Scan for the cell matching the given text and deliver its [X, Y] coordinate at center. 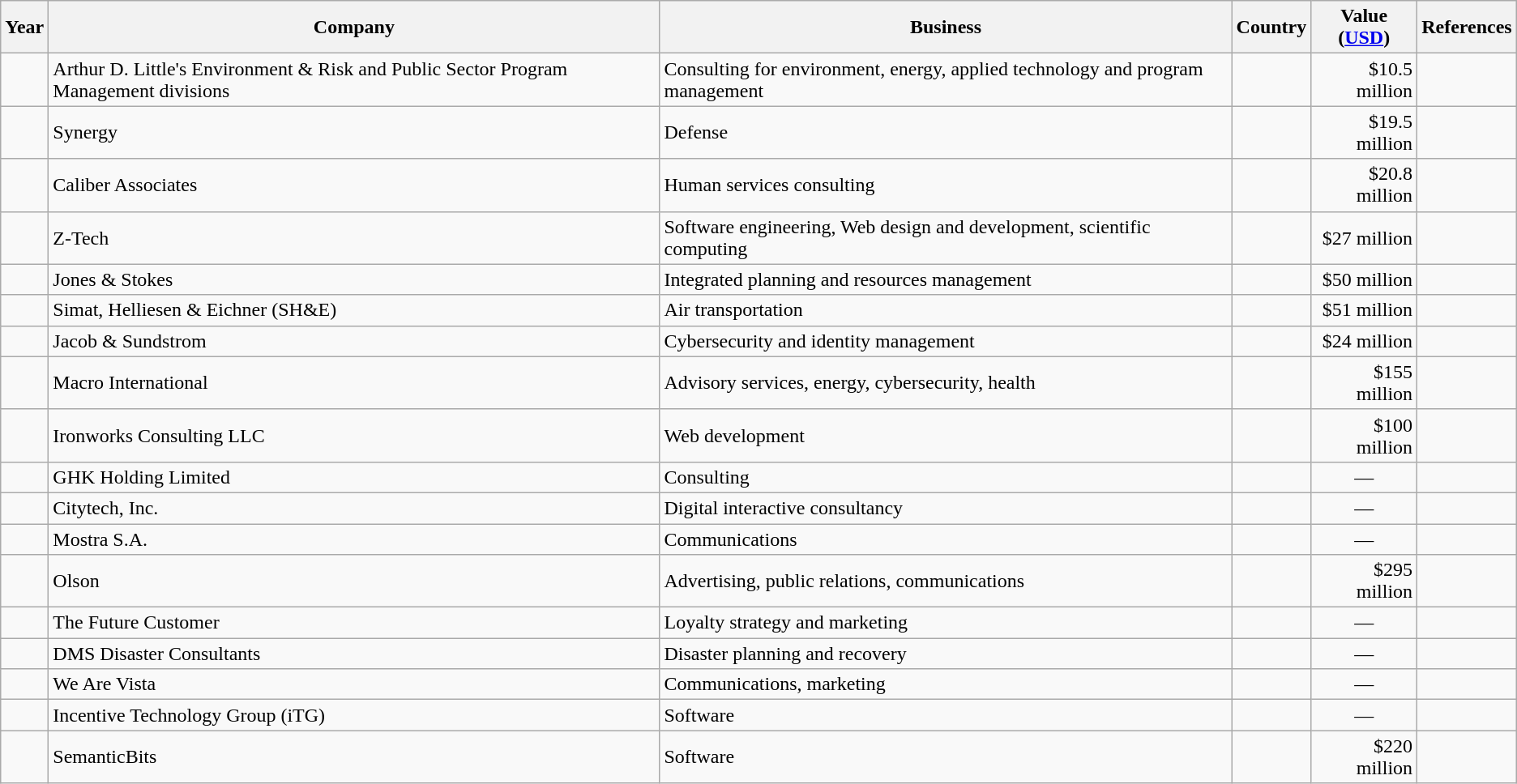
Human services consulting [946, 185]
DMS Disaster Consultants [354, 654]
$100 million [1365, 436]
$24 million [1365, 341]
Software engineering, Web design and development, scientific computing [946, 238]
Macro International [354, 382]
Synergy [354, 133]
Cybersecurity and identity management [946, 341]
$20.8 million [1365, 185]
Mostra S.A. [354, 539]
References [1467, 28]
Jones & Stokes [354, 279]
The Future Customer [354, 623]
Jacob & Sundstrom [354, 341]
$50 million [1365, 279]
Simat, Helliesen & Eichner (SH&E) [354, 310]
Web development [946, 436]
Integrated planning and resources management [946, 279]
Loyalty strategy and marketing [946, 623]
Company [354, 28]
Incentive Technology Group (iTG) [354, 715]
Arthur D. Little's Environment & Risk and Public Sector Program Management divisions [354, 79]
SemanticBits [354, 756]
Communications [946, 539]
$27 million [1365, 238]
Country [1271, 28]
We Are Vista [354, 684]
Consulting for environment, energy, applied technology and program management [946, 79]
Olson [354, 582]
Business [946, 28]
Digital interactive consultancy [946, 508]
Citytech, Inc. [354, 508]
Z-Tech [354, 238]
Air transportation [946, 310]
$19.5 million [1365, 133]
Advisory services, energy, cybersecurity, health [946, 382]
$220 million [1365, 756]
Consulting [946, 477]
$295 million [1365, 582]
$155 million [1365, 382]
Ironworks Consulting LLC [354, 436]
$51 million [1365, 310]
Communications, marketing [946, 684]
Year [24, 28]
GHK Holding Limited [354, 477]
Disaster planning and recovery [946, 654]
Advertising, public relations, communications [946, 582]
Caliber Associates [354, 185]
Defense [946, 133]
Value (USD) [1365, 28]
$10.5 million [1365, 79]
